Search for the cell housing the specified text and yield its (x, y) center coordinate. 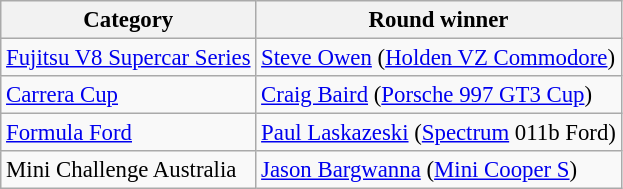
Craig Baird (Porsche 997 GT3 Cup) (438, 95)
Mini Challenge Australia (128, 170)
Steve Owen (Holden VZ Commodore) (438, 58)
Round winner (438, 20)
Fujitsu V8 Supercar Series (128, 58)
Carrera Cup (128, 95)
Paul Laskazeski (Spectrum 011b Ford) (438, 133)
Formula Ford (128, 133)
Category (128, 20)
Jason Bargwanna (Mini Cooper S) (438, 170)
